Capture the cell that displays the provided text and extract its [x, y] central coordinate. 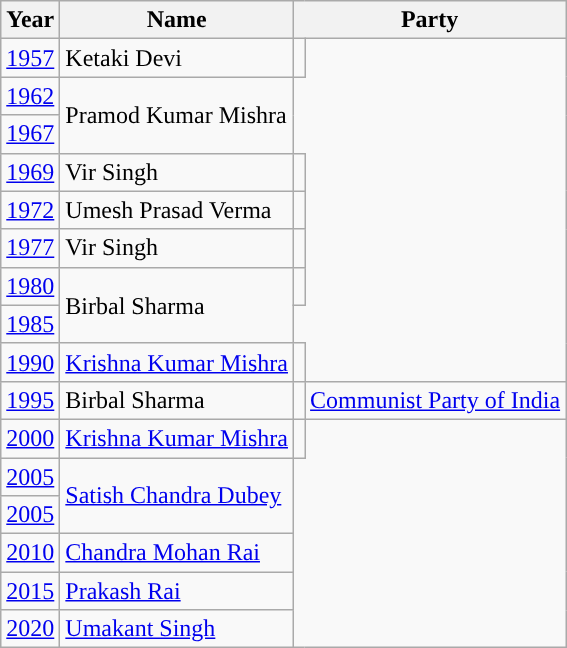
1969 [30, 172]
Ketaki Devi [177, 58]
Chandra Mohan Rai [177, 553]
1962 [30, 96]
Prakash Rai [177, 591]
2000 [30, 438]
1995 [30, 400]
1980 [30, 286]
Communist Party of India [436, 400]
2020 [30, 629]
Year [30, 20]
Name [177, 20]
1967 [30, 134]
2015 [30, 591]
1957 [30, 58]
1985 [30, 324]
2010 [30, 553]
1990 [30, 362]
Umakant Singh [177, 629]
Umesh Prasad Verma [177, 210]
Satish Chandra Dubey [177, 496]
Pramod Kumar Mishra [177, 115]
1977 [30, 248]
Party [430, 20]
1972 [30, 210]
